Locate the cell with the specified text and output its [X, Y] center coordinate. 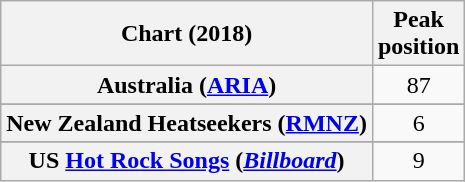
US Hot Rock Songs (Billboard) [187, 161]
Peakposition [418, 34]
New Zealand Heatseekers (RMNZ) [187, 123]
9 [418, 161]
6 [418, 123]
87 [418, 85]
Chart (2018) [187, 34]
Australia (ARIA) [187, 85]
